Search for the cell housing the specified text and yield its [X, Y] center coordinate. 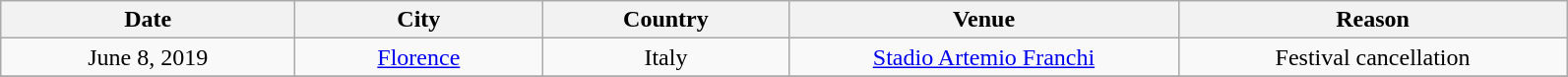
Date [148, 20]
Venue [984, 20]
City [419, 20]
Italy [665, 57]
Country [665, 20]
Festival cancellation [1372, 57]
Reason [1372, 20]
Stadio Artemio Franchi [984, 57]
Florence [419, 57]
June 8, 2019 [148, 57]
